Return the (X, Y) coordinate for the center point of the cell that contains the specified text.  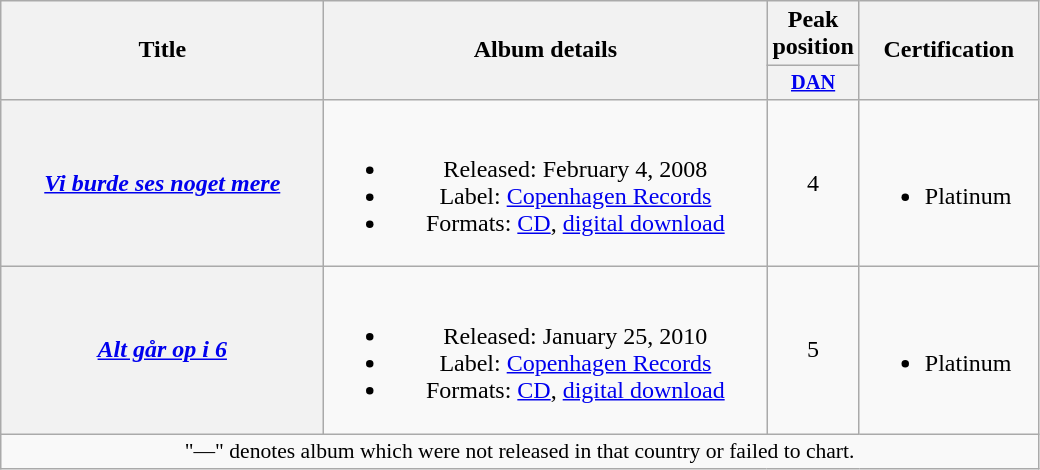
DAN (813, 83)
Released: January 25, 2010Label: Copenhagen RecordsFormats: CD, digital download (546, 350)
4 (813, 182)
Album details (546, 50)
Certification (948, 50)
Alt går op i 6 (162, 350)
Vi burde ses noget mere (162, 182)
Released: February 4, 2008Label: Copenhagen RecordsFormats: CD, digital download (546, 182)
5 (813, 350)
Peak position (813, 34)
Title (162, 50)
"—" denotes album which were not released in that country or failed to chart. (520, 452)
